Provide the (X, Y) coordinate of the cell's center where the given text is located.  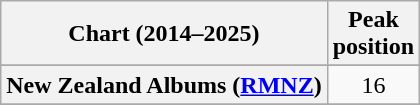
Peakposition (373, 34)
16 (373, 85)
Chart (2014–2025) (164, 34)
New Zealand Albums (RMNZ) (164, 85)
